Provide the [x, y] coordinate of the cell's center where the given text is located.  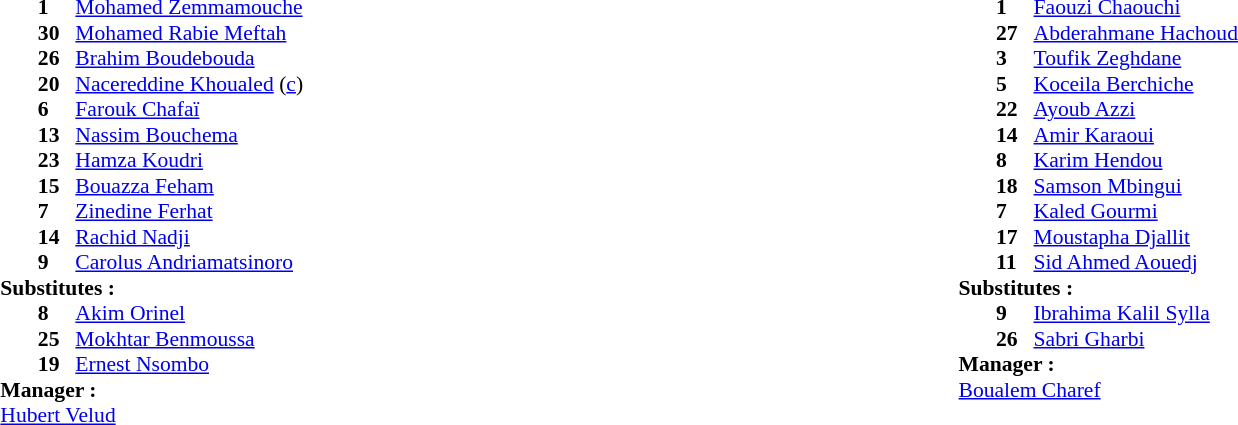
3 [1015, 59]
Farouk Chafaï [189, 109]
Carolus Andriamatsinoro [189, 263]
Ernest Nsombo [189, 365]
Koceila Berchiche [1136, 84]
Kaled Gourmi [1136, 211]
Boualem Charef [1098, 390]
5 [1015, 84]
Nassim Bouchema [189, 135]
17 [1015, 237]
Abderahmane Hachoud [1136, 33]
13 [57, 135]
25 [57, 339]
Amir Karaoui [1136, 135]
Samson Mbingui [1136, 186]
19 [57, 365]
Sid Ahmed Aouedj [1136, 263]
Hamza Koudri [189, 161]
Moustapha Djallit [1136, 237]
27 [1015, 33]
18 [1015, 186]
11 [1015, 263]
Mokhtar Benmoussa [189, 339]
22 [1015, 109]
Akim Orinel [189, 313]
Ibrahima Kalil Sylla [1136, 313]
Toufik Zeghdane [1136, 59]
Brahim Boudebouda [189, 59]
20 [57, 84]
30 [57, 33]
Karim Hendou [1136, 161]
23 [57, 161]
Nacereddine Khoualed (c) [189, 84]
Rachid Nadji [189, 237]
6 [57, 109]
Ayoub Azzi [1136, 109]
Bouazza Feham [189, 186]
Sabri Gharbi [1136, 339]
Zinedine Ferhat [189, 211]
Mohamed Rabie Meftah [189, 33]
15 [57, 186]
